Capture the cell that displays the provided text and extract its (X, Y) central coordinate. 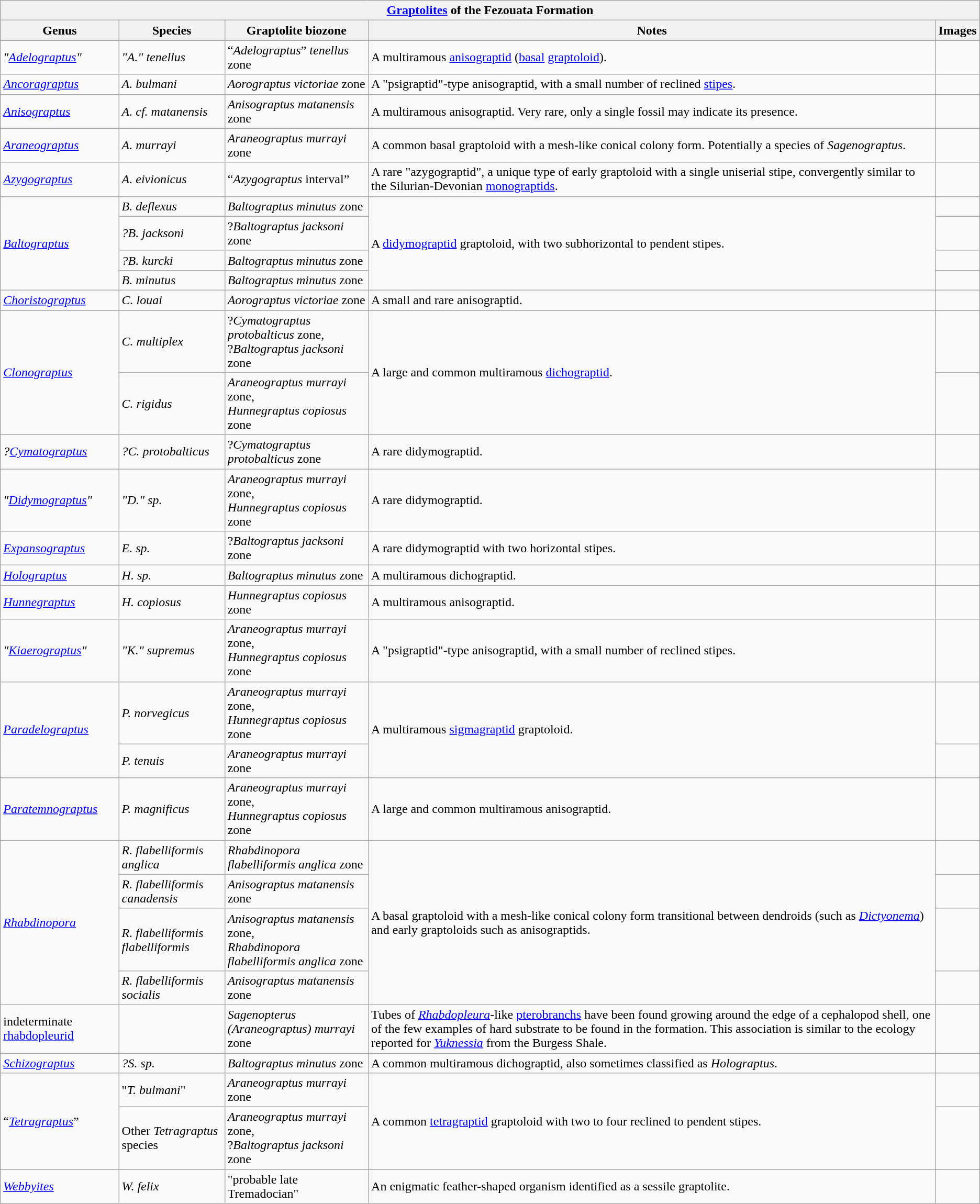
Rhabdinopora (60, 922)
indeterminate rhabdopleurid (60, 1029)
“Tetragraptus” (60, 1121)
Graptolites of the Fezouata Formation (490, 10)
"A." tenellus (172, 58)
Genus (60, 30)
Anisograptus (60, 111)
Hunnegraptus (60, 602)
A multiramous dichograptid. (652, 575)
?C. protobalticus (172, 452)
E. sp. (172, 549)
"Didymograptus" (60, 500)
A multiramous anisograptid. Very rare, only a single fossil may indicate its presence. (652, 111)
An enigmatic feather-shaped organism identified as a sessile graptolite. (652, 1186)
A rare "azygograptid", a unique type of early graptoloid with a single uniserial stipe, convergently similar to the Silurian-Devonian monograptids. (652, 179)
Clonograptus (60, 372)
"Adelograptus" (60, 58)
Expansograptus (60, 549)
Paratemnograptus (60, 809)
"Kiaerograptus" (60, 650)
Sagenopterus (Araneograptus) murrayi zone (296, 1029)
?Cymatograptus protobalticus zone,?Baltograptus jacksoni zone (296, 341)
P. norvegicus (172, 713)
A. murrayi (172, 146)
?B. kurcki (172, 260)
Other Tetragraptus species (172, 1138)
Rhabdinopora flabelliformis anglica zone (296, 857)
R. flabelliformis flabelliformis (172, 939)
?Cymatograptus (60, 452)
R. flabelliformis socialis (172, 987)
A multiramous anisograptid (basal graptoloid). (652, 58)
A multiramous sigmagraptid graptoloid. (652, 730)
B. deflexus (172, 206)
Holograptus (60, 575)
“Adelograptus” tenellus zone (296, 58)
Araneograptus murrayi zone,?Baltograptus jacksoni zone (296, 1138)
Choristograptus (60, 300)
?S. sp. (172, 1063)
A. bulmani (172, 84)
C. rigidus (172, 404)
Azygograptus (60, 179)
"probable late Tremadocian" (296, 1186)
Species (172, 30)
Ancoragraptus (60, 84)
Images (957, 30)
A multiramous anisograptid. (652, 602)
H. copiosus (172, 602)
Baltograptus (60, 243)
A small and rare anisograptid. (652, 300)
A. eivionicus (172, 179)
B. minutus (172, 280)
"T. bulmani" (172, 1090)
A common multiramous dichograptid, also sometimes classified as Holograptus. (652, 1063)
Araneograptus (60, 146)
A didymograptid graptoloid, with two subhorizontal to pendent stipes. (652, 243)
?B. jacksoni (172, 233)
Graptolite biozone (296, 30)
A common basal graptoloid with a mesh-like conical colony form. Potentially a species of Sagenograptus. (652, 146)
R. flabelliformis canadensis (172, 891)
Anisograptus matanensis zone,Rhabdinopora flabelliformis anglica zone (296, 939)
"K." supremus (172, 650)
A rare didymograptid with two horizontal stipes. (652, 549)
W. felix (172, 1186)
"D." sp. (172, 500)
Paradelograptus (60, 730)
A large and common multiramous dichograptid. (652, 372)
A common tetragraptid graptoloid with two to four reclined to pendent stipes. (652, 1121)
R. flabelliformis anglica (172, 857)
Schizograptus (60, 1063)
Notes (652, 30)
Webbyites (60, 1186)
P. tenuis (172, 761)
A large and common multiramous anisograptid. (652, 809)
H. sp. (172, 575)
?Cymatograptus protobalticus zone (296, 452)
P. magnificus (172, 809)
Hunnegraptus copiosus zone (296, 602)
C. louai (172, 300)
“Azygograptus interval” (296, 179)
C. multiplex (172, 341)
A. cf. matanensis (172, 111)
